Extract the (x, y) coordinate from the center of the cell holding the provided text.  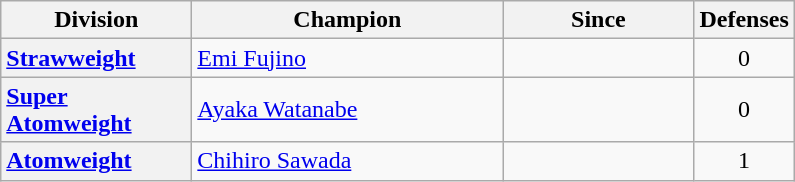
Ayaka Watanabe (348, 110)
Since (598, 20)
1 (744, 161)
Chihiro Sawada (348, 161)
Emi Fujino (348, 58)
Division (96, 20)
Defenses (744, 20)
Champion (348, 20)
Super Atomweight (96, 110)
Strawweight (96, 58)
Atomweight (96, 161)
